Pinpoint the cell where the given text exists, returning its (X, Y) midpoint coordinate. 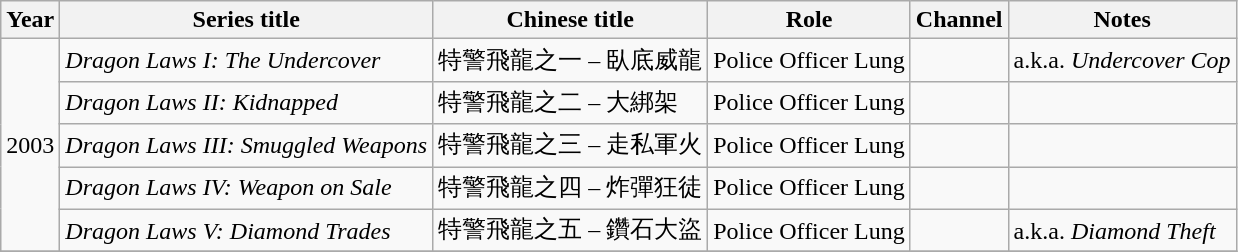
Dragon Laws II: Kidnapped (246, 102)
特警飛龍之一 – 臥底威龍 (570, 60)
a.k.a. Undercover Cop (1122, 60)
特警飛龍之五 – 鑽石大盜 (570, 230)
a.k.a. Diamond Theft (1122, 230)
Notes (1122, 20)
特警飛龍之四 – 炸彈狂徒 (570, 188)
Dragon Laws III: Smuggled Weapons (246, 146)
2003 (30, 146)
Dragon Laws I: The Undercover (246, 60)
Dragon Laws IV: Weapon on Sale (246, 188)
特警飛龍之二 – 大綁架 (570, 102)
Role (810, 20)
Chinese title (570, 20)
特警飛龍之三 – 走私軍火 (570, 146)
Dragon Laws V: Diamond Trades (246, 230)
Year (30, 20)
Channel (959, 20)
Series title (246, 20)
